Detect which cell encompasses the target text, then output its [X, Y] center coordinate. 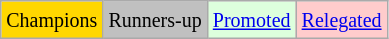
Champions [52, 20]
Runners-up [155, 20]
Promoted [252, 20]
Relegated [342, 20]
